Capture the cell that displays the provided text and extract its (x, y) central coordinate. 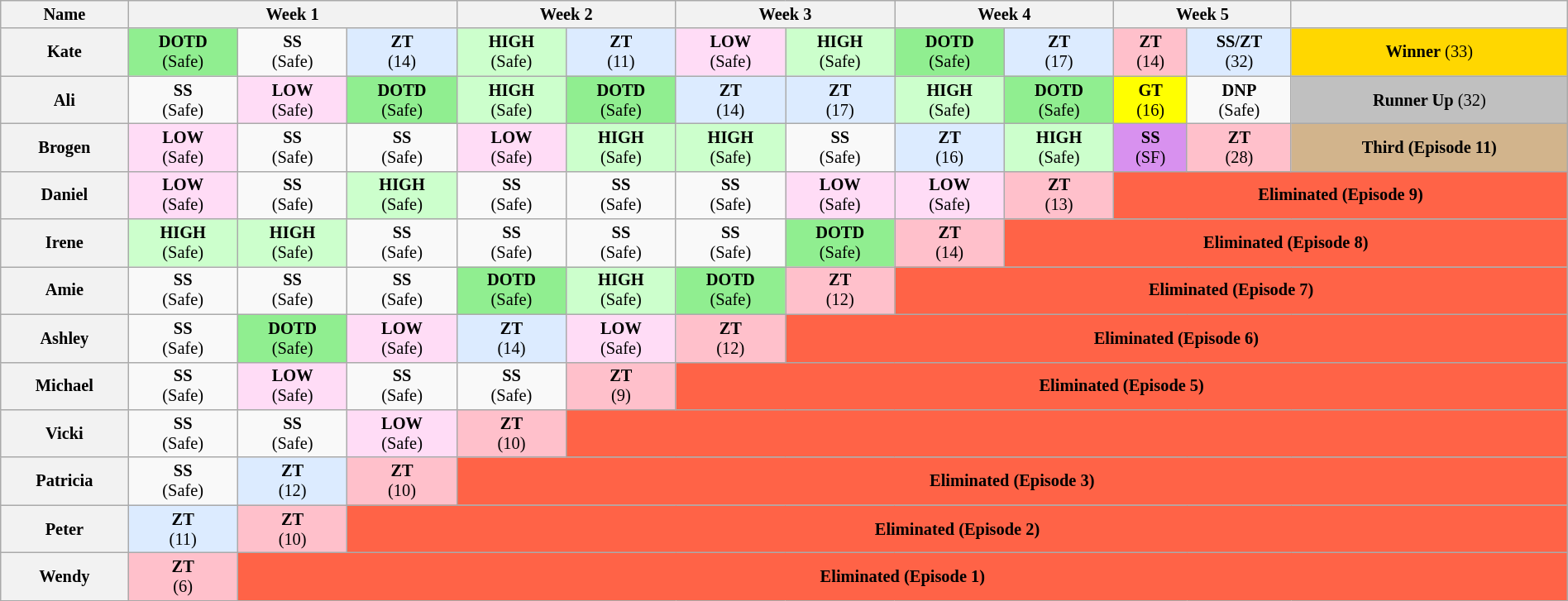
DNP(Safe) (1239, 100)
Ali (65, 100)
ZT(13) (1059, 195)
Eliminated (Episode 1) (902, 576)
Ashley (65, 338)
Week 2 (566, 14)
Amie (65, 290)
Brogen (65, 147)
Eliminated (Episode 7) (1231, 290)
Third (Episode 11) (1429, 147)
ZT(9) (621, 386)
Wendy (65, 576)
Runner Up (32) (1429, 100)
SS(SF) (1151, 147)
Michael (65, 386)
ZT(16) (949, 147)
Winner (33) (1429, 52)
Eliminated (Episode 2) (958, 529)
Patricia (65, 481)
Week 4 (1004, 14)
Eliminated (Episode 8) (1285, 243)
Kate (65, 52)
Vicki (65, 433)
Eliminated (Episode 3) (1012, 481)
Eliminated (Episode 9) (1341, 195)
Eliminated (Episode 6) (1177, 338)
Week 5 (1202, 14)
Week 1 (293, 14)
Daniel (65, 195)
Peter (65, 529)
SS/ZT(32) (1239, 52)
ZT(28) (1239, 147)
ZT(6) (183, 576)
Name (65, 14)
Eliminated (Episode 5) (1121, 386)
HIGH (Safe) (402, 195)
Irene (65, 243)
GT(16) (1151, 100)
Week 3 (786, 14)
